Scan for the cell matching the given text and deliver its (x, y) coordinate at center. 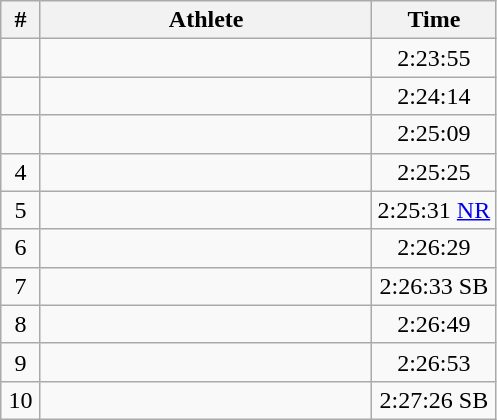
5 (21, 210)
6 (21, 248)
2:26:33 SB (434, 286)
# (21, 20)
2:26:53 (434, 362)
2:24:14 (434, 96)
Athlete (206, 20)
2:25:31 NR (434, 210)
10 (21, 400)
2:26:49 (434, 324)
4 (21, 172)
7 (21, 286)
9 (21, 362)
2:26:29 (434, 248)
2:25:09 (434, 134)
8 (21, 324)
Time (434, 20)
2:23:55 (434, 58)
2:27:26 SB (434, 400)
2:25:25 (434, 172)
